Pinpoint the cell where the given text exists, returning its [X, Y] midpoint coordinate. 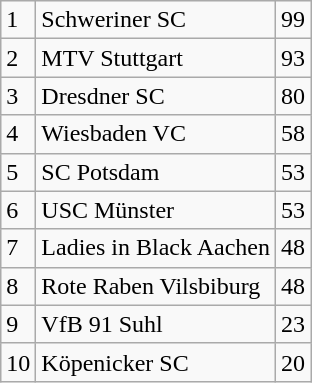
USC Münster [156, 210]
2 [18, 58]
9 [18, 324]
Dresdner SC [156, 96]
4 [18, 134]
MTV Stuttgart [156, 58]
99 [292, 20]
Köpenicker SC [156, 362]
3 [18, 96]
7 [18, 248]
1 [18, 20]
SC Potsdam [156, 172]
80 [292, 96]
Rote Raben Vilsbiburg [156, 286]
8 [18, 286]
VfB 91 Suhl [156, 324]
10 [18, 362]
5 [18, 172]
23 [292, 324]
20 [292, 362]
Schweriner SC [156, 20]
93 [292, 58]
58 [292, 134]
Wiesbaden VC [156, 134]
Ladies in Black Aachen [156, 248]
6 [18, 210]
